Detect which cell encompasses the target text, then output its [X, Y] center coordinate. 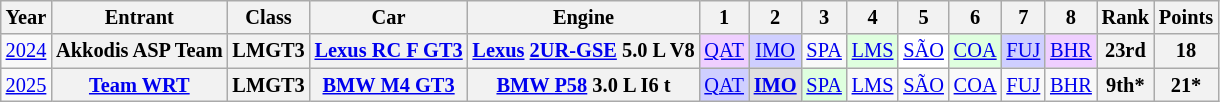
4 [873, 17]
BMW M4 GT3 [389, 85]
Akkodis ASP Team [139, 51]
Year [26, 17]
1 [724, 17]
23rd [1126, 51]
Car [389, 17]
2 [776, 17]
3 [824, 17]
Points [1186, 17]
21* [1186, 85]
6 [976, 17]
Engine [584, 17]
Team WRT [139, 85]
BMW P58 3.0 L I6 t [584, 85]
18 [1186, 51]
5 [923, 17]
Lexus RC F GT3 [389, 51]
Class [268, 17]
Rank [1126, 17]
2024 [26, 51]
7 [1023, 17]
Lexus 2UR-GSE 5.0 L V8 [584, 51]
2025 [26, 85]
Entrant [139, 17]
9th* [1126, 85]
8 [1071, 17]
